Find where the given text appears and provide that cell's center as (x, y) coordinate. 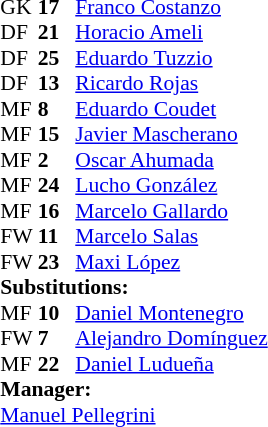
13 (57, 83)
11 (57, 237)
8 (57, 109)
Daniel Montenegro (171, 313)
2 (57, 160)
7 (57, 339)
15 (57, 135)
Marcelo Gallardo (171, 211)
10 (57, 313)
25 (57, 58)
16 (57, 211)
Manager: (134, 389)
Oscar Ahumada (171, 160)
Eduardo Coudet (171, 109)
22 (57, 364)
24 (57, 185)
Horacio Ameli (171, 33)
21 (57, 33)
Daniel Ludueña (171, 364)
Eduardo Tuzzio (171, 58)
Lucho González (171, 185)
Marcelo Salas (171, 237)
Javier Mascherano (171, 135)
Substitutions: (134, 287)
Alejandro Domínguez (171, 339)
23 (57, 262)
Maxi López (171, 262)
Ricardo Rojas (171, 83)
